Scan for the cell matching the given text and deliver its [X, Y] coordinate at center. 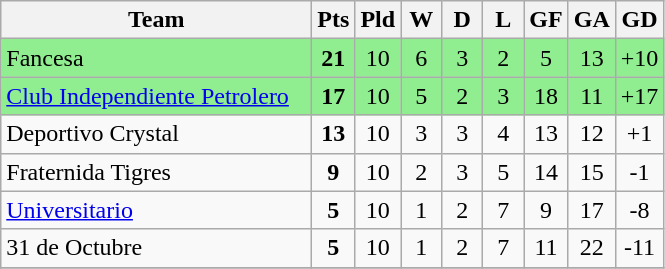
Team [156, 20]
Fraternida Tigres [156, 172]
12 [592, 134]
Fancesa [156, 58]
L [504, 20]
4 [504, 134]
+17 [640, 96]
6 [422, 58]
Pld [378, 20]
Deportivo Crystal [156, 134]
Club Independiente Petrolero [156, 96]
22 [592, 248]
GD [640, 20]
18 [546, 96]
Pts [334, 20]
-8 [640, 210]
GA [592, 20]
W [422, 20]
14 [546, 172]
GF [546, 20]
+10 [640, 58]
+1 [640, 134]
31 de Octubre [156, 248]
Universitario [156, 210]
21 [334, 58]
-1 [640, 172]
-11 [640, 248]
D [462, 20]
15 [592, 172]
